Determine the (x, y) coordinate at the center of the cell enclosing the given text.  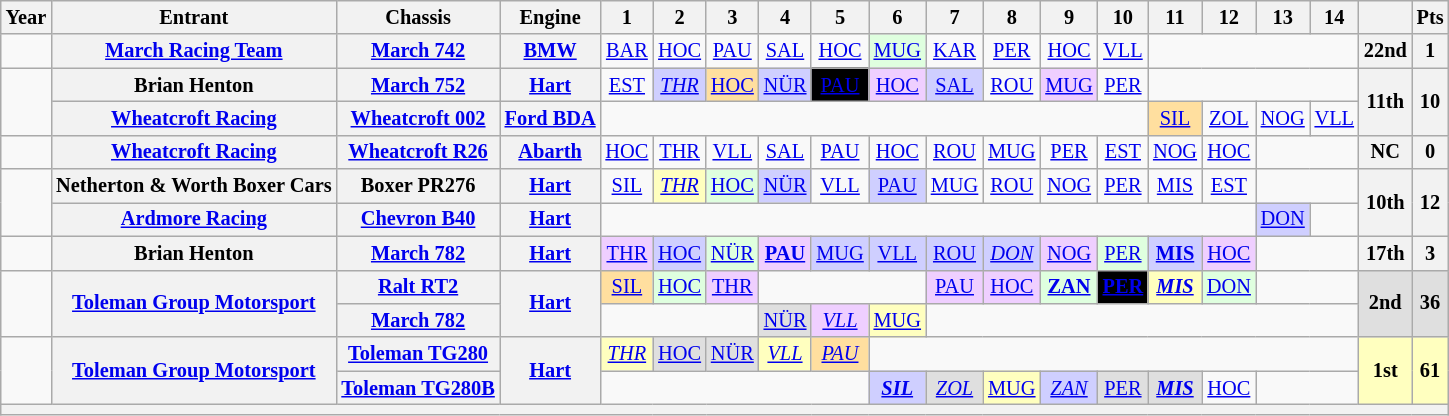
Abarth (550, 152)
4 (786, 17)
22nd (1386, 51)
36 (1430, 304)
Pts (1430, 17)
Year (26, 17)
17th (1386, 253)
Netherton & Worth Boxer Cars (194, 186)
Ardmore Racing (194, 219)
Chassis (418, 17)
Toleman TG280B (418, 388)
8 (1012, 17)
14 (1334, 17)
BMW (550, 51)
0 (1430, 152)
61 (1430, 370)
March 752 (418, 85)
2 (680, 17)
Toleman TG280 (418, 354)
Boxer PR276 (418, 186)
5 (840, 17)
7 (954, 17)
11 (1175, 17)
NC (1386, 152)
Ralt RT2 (418, 287)
March Racing Team (194, 51)
Ford BDA (550, 118)
BAR (628, 51)
KAR (954, 51)
Chevron B40 (418, 219)
10th (1386, 202)
2nd (1386, 304)
Entrant (194, 17)
11th (1386, 102)
Engine (550, 17)
Wheatcroft R26 (418, 152)
March 742 (418, 51)
Wheatcroft 002 (418, 118)
1st (1386, 370)
9 (1068, 17)
6 (898, 17)
13 (1283, 17)
